From the cell containing the given text, extract its center point as [x, y] coordinate. 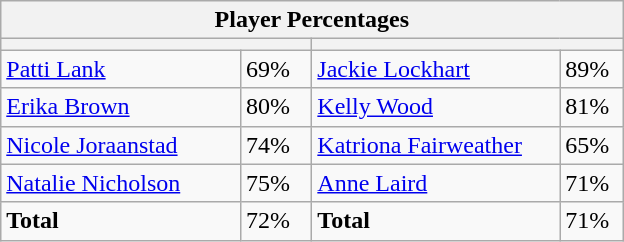
Patti Lank [121, 69]
Kelly Wood [436, 107]
Player Percentages [312, 20]
81% [592, 107]
80% [276, 107]
69% [276, 69]
89% [592, 69]
Nicole Joraanstad [121, 145]
Natalie Nicholson [121, 183]
Jackie Lockhart [436, 69]
72% [276, 221]
75% [276, 183]
65% [592, 145]
Anne Laird [436, 183]
Erika Brown [121, 107]
Katriona Fairweather [436, 145]
74% [276, 145]
